Return (X, Y) of the center of cell containing provided text 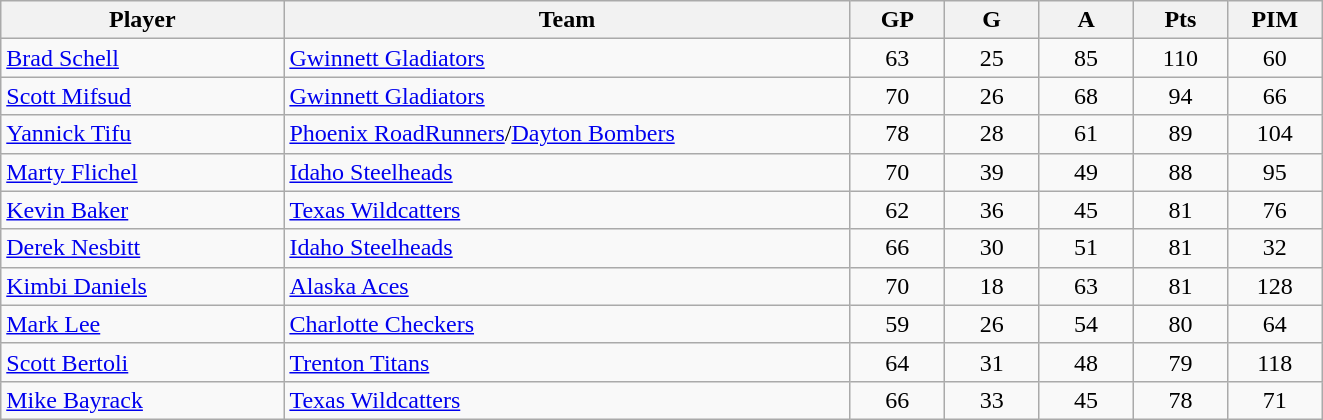
Pts (1180, 20)
G (992, 20)
118 (1275, 362)
Mike Bayrack (142, 400)
Team (567, 20)
Phoenix RoadRunners/Dayton Bombers (567, 134)
68 (1086, 96)
Alaska Aces (567, 286)
30 (992, 248)
28 (992, 134)
32 (1275, 248)
94 (1180, 96)
Charlotte Checkers (567, 324)
33 (992, 400)
54 (1086, 324)
Mark Lee (142, 324)
PIM (1275, 20)
Scott Mifsud (142, 96)
89 (1180, 134)
Scott Bertoli (142, 362)
104 (1275, 134)
79 (1180, 362)
61 (1086, 134)
60 (1275, 58)
31 (992, 362)
51 (1086, 248)
88 (1180, 172)
Kimbi Daniels (142, 286)
76 (1275, 210)
Brad Schell (142, 58)
49 (1086, 172)
62 (897, 210)
80 (1180, 324)
39 (992, 172)
Yannick Tifu (142, 134)
85 (1086, 58)
59 (897, 324)
71 (1275, 400)
48 (1086, 362)
GP (897, 20)
Player (142, 20)
Marty Flichel (142, 172)
18 (992, 286)
128 (1275, 286)
Derek Nesbitt (142, 248)
25 (992, 58)
A (1086, 20)
Trenton Titans (567, 362)
95 (1275, 172)
110 (1180, 58)
Kevin Baker (142, 210)
36 (992, 210)
